From the cell containing the given text, extract its center point as (x, y) coordinate. 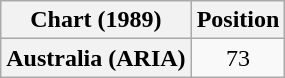
73 (238, 58)
Australia (ARIA) (96, 58)
Chart (1989) (96, 20)
Position (238, 20)
